Output the (X, Y) coordinate of the center of the cell containing the given text.  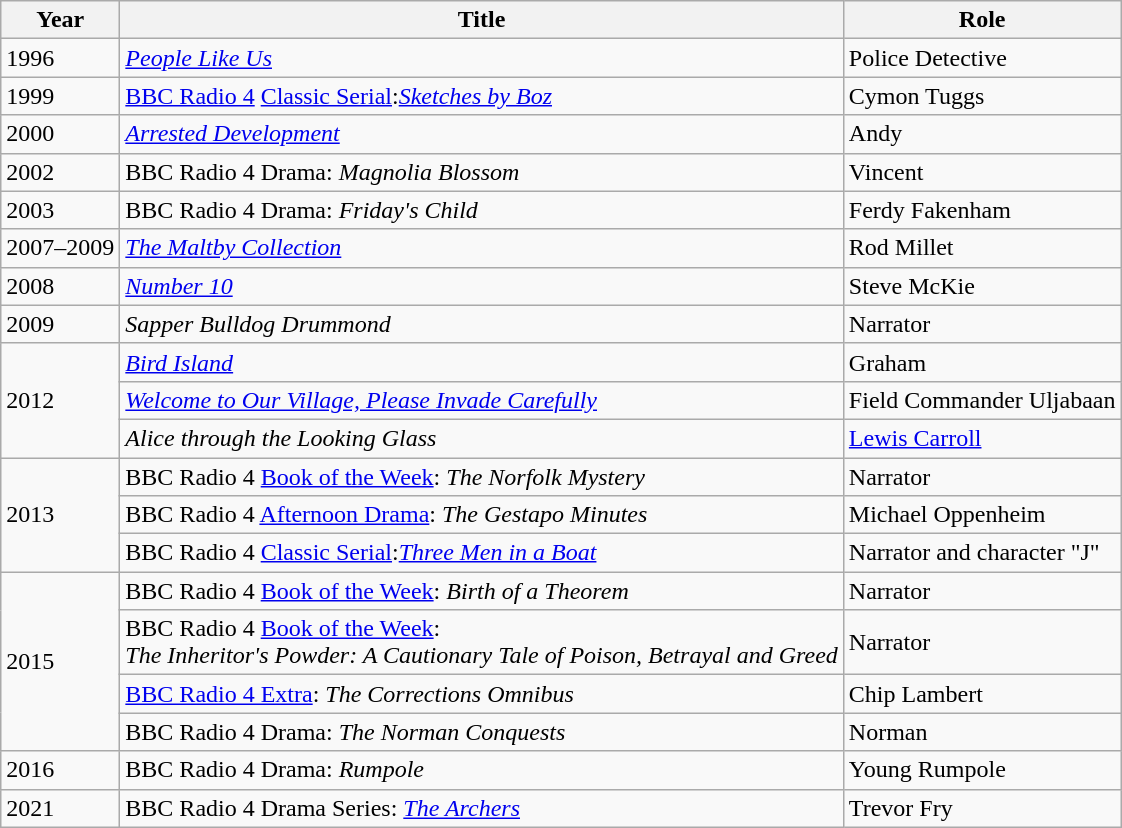
2003 (60, 210)
Field Commander Uljabaan (982, 400)
2007–2009 (60, 248)
1999 (60, 96)
Steve McKie (982, 286)
BBC Radio 4 Afternoon Drama: The Gestapo Minutes (482, 515)
BBC Radio 4 Drama: The Norman Conquests (482, 732)
Cymon Tuggs (982, 96)
Trevor Fry (982, 808)
2009 (60, 324)
2002 (60, 172)
Number 10 (482, 286)
Welcome to Our Village, Please Invade Carefully (482, 400)
BBC Radio 4 Extra: The Corrections Omnibus (482, 694)
BBC Radio 4 Drama: Magnolia Blossom (482, 172)
Vincent (982, 172)
Alice through the Looking Glass (482, 438)
2000 (60, 134)
Role (982, 20)
Chip Lambert (982, 694)
Graham (982, 362)
2012 (60, 400)
Norman (982, 732)
The Maltby Collection (482, 248)
Young Rumpole (982, 770)
BBC Radio 4 Book of the Week:The Inheritor's Powder: A Cautionary Tale of Poison, Betrayal and Greed (482, 642)
BBC Radio 4 Drama Series: The Archers (482, 808)
2021 (60, 808)
Ferdy Fakenham (982, 210)
2016 (60, 770)
1996 (60, 58)
BBC Radio 4 Book of the Week: Birth of a Theorem (482, 591)
BBC Radio 4 Classic Serial:Three Men in a Boat (482, 553)
BBC Radio 4 Drama: Friday's Child (482, 210)
Year (60, 20)
Narrator and character "J" (982, 553)
People Like Us (482, 58)
2008 (60, 286)
Bird Island (482, 362)
2013 (60, 515)
Lewis Carroll (982, 438)
Title (482, 20)
BBC Radio 4 Classic Serial:Sketches by Boz (482, 96)
BBC Radio 4 Drama: Rumpole (482, 770)
BBC Radio 4 Book of the Week: The Norfolk Mystery (482, 477)
Michael Oppenheim (982, 515)
Arrested Development (482, 134)
Police Detective (982, 58)
Rod Millet (982, 248)
Sapper Bulldog Drummond (482, 324)
Andy (982, 134)
2015 (60, 662)
